Provide the (x, y) coordinate of the cell's center where the given text is located.  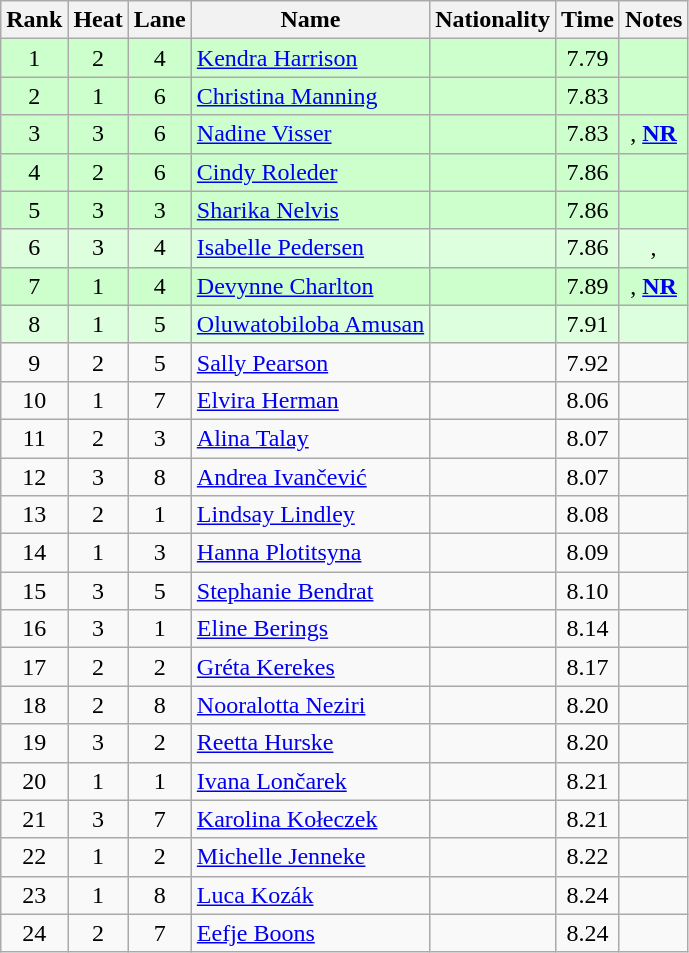
17 (34, 667)
, (653, 248)
8.09 (587, 553)
19 (34, 743)
9 (34, 362)
10 (34, 400)
Christina Manning (310, 96)
Notes (653, 20)
7.89 (587, 286)
14 (34, 553)
7.91 (587, 324)
Oluwatobiloba Amusan (310, 324)
Karolina Kołeczek (310, 819)
12 (34, 477)
20 (34, 781)
Sharika Nelvis (310, 210)
Kendra Harrison (310, 58)
15 (34, 591)
7.79 (587, 58)
8.22 (587, 857)
24 (34, 933)
Name (310, 20)
Eline Berings (310, 629)
21 (34, 819)
Lindsay Lindley (310, 515)
23 (34, 895)
Andrea Ivančević (310, 477)
Rank (34, 20)
Hanna Plotitsyna (310, 553)
11 (34, 438)
8.08 (587, 515)
22 (34, 857)
Eefje Boons (310, 933)
Nooralotta Neziri (310, 705)
Heat (98, 20)
16 (34, 629)
8.06 (587, 400)
Alina Talay (310, 438)
8.17 (587, 667)
Nadine Visser (310, 134)
8.14 (587, 629)
Luca Kozák (310, 895)
7.92 (587, 362)
Lane (160, 20)
Devynne Charlton (310, 286)
8.10 (587, 591)
Stephanie Bendrat (310, 591)
Michelle Jenneke (310, 857)
Reetta Hurske (310, 743)
Isabelle Pedersen (310, 248)
Time (587, 20)
Ivana Lončarek (310, 781)
Sally Pearson (310, 362)
18 (34, 705)
13 (34, 515)
Cindy Roleder (310, 172)
Gréta Kerekes (310, 667)
Elvira Herman (310, 400)
Nationality (493, 20)
